Extract the (X, Y) coordinate from the center of the cell holding the provided text.  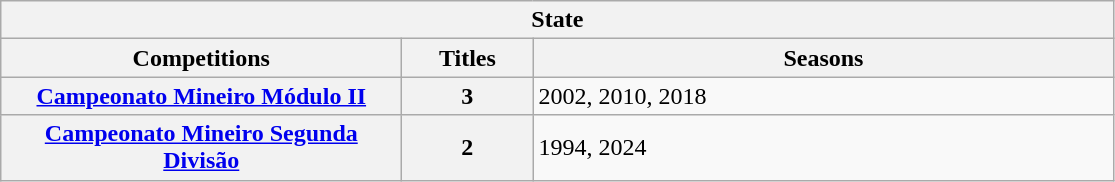
Campeonato Mineiro Módulo II (202, 96)
1994, 2024 (824, 148)
Competitions (202, 58)
Titles (468, 58)
2 (468, 148)
3 (468, 96)
2002, 2010, 2018 (824, 96)
Seasons (824, 58)
Campeonato Mineiro Segunda Divisão (202, 148)
State (558, 20)
